Capture the cell that displays the provided text and extract its (x, y) central coordinate. 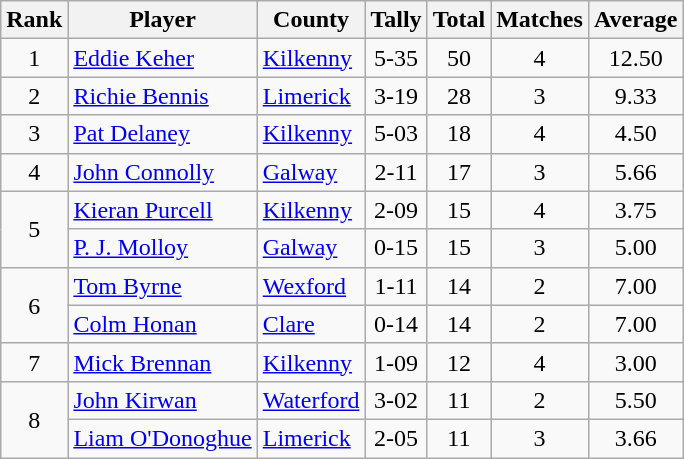
3-19 (396, 96)
1-11 (396, 286)
John Kirwan (162, 400)
Wexford (311, 286)
3.00 (636, 362)
50 (459, 58)
Player (162, 20)
Richie Bennis (162, 96)
Total (459, 20)
Liam O'Donoghue (162, 438)
3.75 (636, 210)
0-14 (396, 324)
3-02 (396, 400)
12.50 (636, 58)
5.66 (636, 172)
Colm Honan (162, 324)
Waterford (311, 400)
1-09 (396, 362)
Matches (540, 20)
Kieran Purcell (162, 210)
Tally (396, 20)
2-09 (396, 210)
3.66 (636, 438)
John Connolly (162, 172)
2-11 (396, 172)
Tom Byrne (162, 286)
8 (34, 419)
28 (459, 96)
7 (34, 362)
Rank (34, 20)
5 (34, 229)
Clare (311, 324)
2-05 (396, 438)
18 (459, 134)
5-35 (396, 58)
Pat Delaney (162, 134)
Average (636, 20)
County (311, 20)
P. J. Molloy (162, 248)
5.50 (636, 400)
9.33 (636, 96)
1 (34, 58)
5.00 (636, 248)
Eddie Keher (162, 58)
6 (34, 305)
5-03 (396, 134)
4.50 (636, 134)
17 (459, 172)
12 (459, 362)
0-15 (396, 248)
Mick Brennan (162, 362)
